For the text-containing cell, return its midpoint in (x, y) coordinate format. 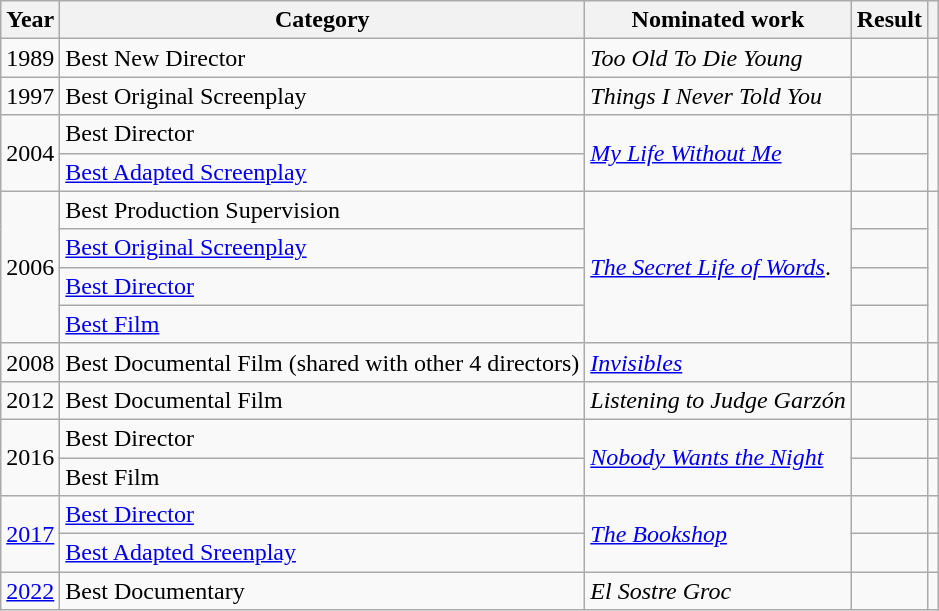
Result (889, 20)
1997 (30, 96)
2004 (30, 153)
2012 (30, 400)
Best Adapted Screenplay (322, 172)
2017 (30, 534)
Best Adapted Sreenplay (322, 553)
Category (322, 20)
Nominated work (718, 20)
Year (30, 20)
Best Documental Film (shared with other 4 directors) (322, 362)
The Bookshop (718, 534)
El Sostre Groc (718, 591)
Best Documental Film (322, 400)
My Life Without Me (718, 153)
Best New Director (322, 58)
1989 (30, 58)
Best Documentary (322, 591)
Nobody Wants the Night (718, 457)
2022 (30, 591)
The Secret Life of Words. (718, 267)
Listening to Judge Garzón (718, 400)
2008 (30, 362)
Things I Never Told You (718, 96)
2006 (30, 267)
2016 (30, 457)
Best Production Supervision (322, 210)
Too Old To Die Young (718, 58)
Invisibles (718, 362)
